Output the (x, y) coordinate of the center of the cell containing the given text.  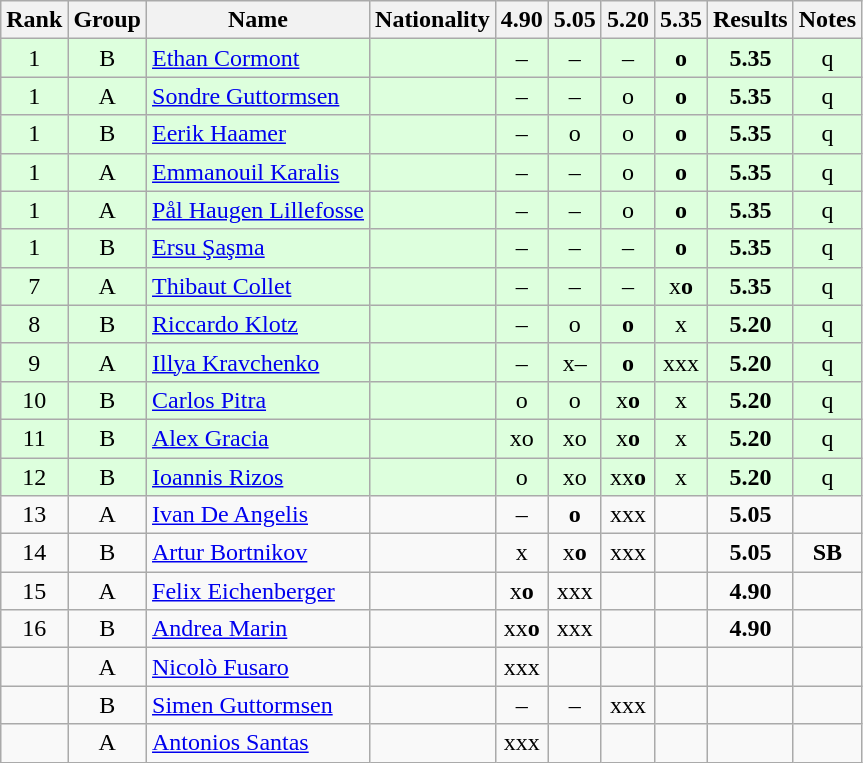
Group (108, 20)
Andrea Marin (258, 629)
Ivan De Angelis (258, 515)
Artur Bortnikov (258, 553)
Illya Kravchenko (258, 362)
Notes (827, 20)
Antonios Santas (258, 743)
Rank (34, 20)
Thibaut Collet (258, 286)
Nicolò Fusaro (258, 667)
Emmanouil Karalis (258, 172)
Simen Guttormsen (258, 705)
Ersu Şaşma (258, 248)
Ioannis Rizos (258, 477)
x– (574, 362)
Felix Eichenberger (258, 591)
13 (34, 515)
12 (34, 477)
14 (34, 553)
Carlos Pitra (258, 400)
Alex Gracia (258, 438)
7 (34, 286)
Riccardo Klotz (258, 324)
Eerik Haamer (258, 134)
SB (827, 553)
Sondre Guttormsen (258, 96)
15 (34, 591)
8 (34, 324)
Nationality (433, 20)
16 (34, 629)
Ethan Cormont (258, 58)
11 (34, 438)
10 (34, 400)
Name (258, 20)
Pål Haugen Lillefosse (258, 210)
Results (751, 20)
9 (34, 362)
